Find where the given text appears and provide that cell's center as (X, Y) coordinate. 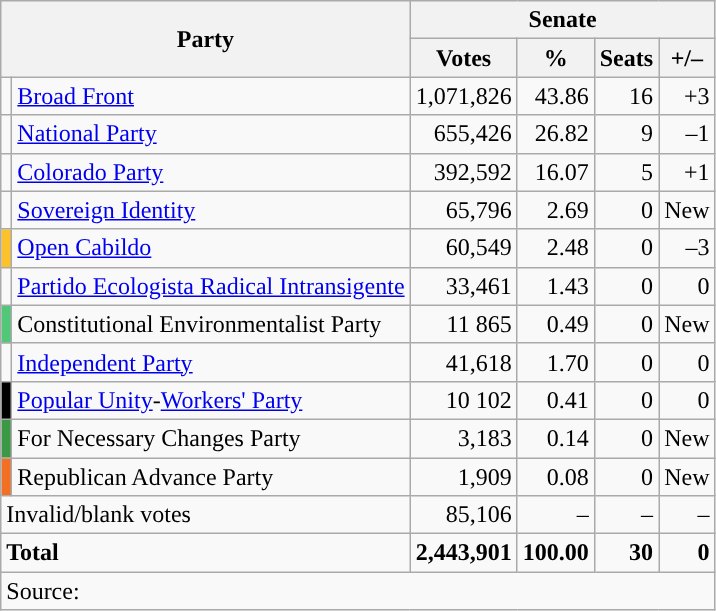
0.08 (556, 477)
Invalid/blank votes (206, 515)
Constitutional Environmentalist Party (211, 324)
2.69 (556, 210)
National Party (211, 134)
Senate (562, 20)
Independent Party (211, 362)
Source: (358, 591)
1,909 (464, 477)
–3 (687, 248)
Sovereign Identity (211, 210)
+/– (687, 58)
2.48 (556, 248)
43.86 (556, 96)
% (556, 58)
60,549 (464, 248)
1,071,826 (464, 96)
655,426 (464, 134)
0.49 (556, 324)
5 (626, 172)
85,106 (464, 515)
Colorado Party (211, 172)
1.70 (556, 362)
392,592 (464, 172)
Total (206, 553)
1.43 (556, 286)
Votes (464, 58)
Popular Unity-Workers' Party (211, 400)
Party (206, 39)
0.14 (556, 438)
For Necessary Changes Party (211, 438)
9 (626, 134)
65,796 (464, 210)
16.07 (556, 172)
30 (626, 553)
100.00 (556, 553)
Seats (626, 58)
33,461 (464, 286)
3,183 (464, 438)
16 (626, 96)
Republican Advance Party (211, 477)
–1 (687, 134)
10 102 (464, 400)
+1 (687, 172)
41,618 (464, 362)
Partido Ecologista Radical Intransigente (211, 286)
0.41 (556, 400)
26.82 (556, 134)
2,443,901 (464, 553)
11 865 (464, 324)
+3 (687, 96)
Open Cabildo (211, 248)
Broad Front (211, 96)
